Return [X, Y] of the center of cell containing provided text 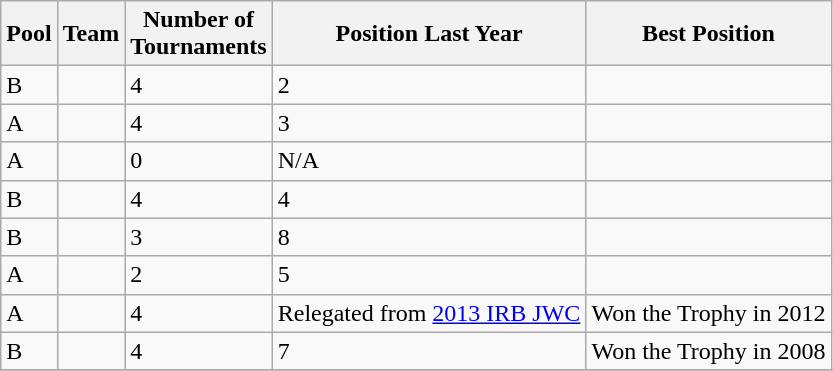
Relegated from 2013 IRB JWC [429, 313]
8 [429, 237]
Won the Trophy in 2008 [708, 351]
Team [91, 34]
7 [429, 351]
Pool [29, 34]
Won the Trophy in 2012 [708, 313]
5 [429, 275]
0 [199, 161]
Position Last Year [429, 34]
Best Position [708, 34]
Number of Tournaments [199, 34]
N/A [429, 161]
